For the text-containing cell, return its midpoint in [X, Y] coordinate format. 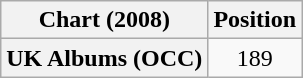
Chart (2008) [104, 20]
Position [255, 20]
UK Albums (OCC) [104, 58]
189 [255, 58]
